For the text-containing cell, return its midpoint in (X, Y) coordinate format. 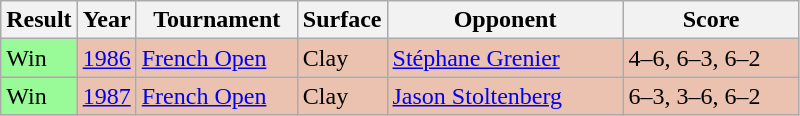
6–3, 3–6, 6–2 (711, 96)
4–6, 6–3, 6–2 (711, 58)
Result (39, 20)
Jason Stoltenberg (505, 96)
Tournament (216, 20)
1986 (106, 58)
Score (711, 20)
Year (106, 20)
1987 (106, 96)
Opponent (505, 20)
Surface (342, 20)
Stéphane Grenier (505, 58)
